Search for the cell housing the specified text and yield its (x, y) center coordinate. 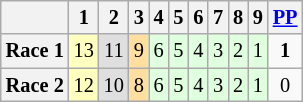
11 (114, 51)
7 (218, 17)
10 (114, 85)
Race 1 (35, 51)
12 (84, 85)
Race 2 (35, 85)
0 (286, 85)
13 (84, 51)
PP (286, 17)
